Return [X, Y] of the center of cell containing provided text 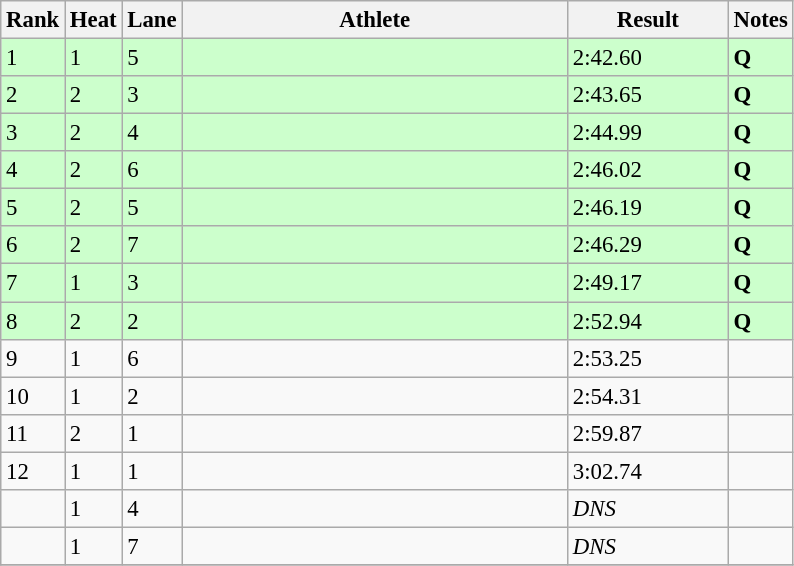
9 [33, 358]
2:54.31 [648, 396]
2:42.60 [648, 58]
2:46.02 [648, 170]
11 [33, 433]
Result [648, 20]
2:46.19 [648, 208]
2:44.99 [648, 133]
Athlete [375, 20]
2:59.87 [648, 433]
8 [33, 321]
Heat [94, 20]
2:49.17 [648, 283]
3:02.74 [648, 471]
Lane [152, 20]
2:43.65 [648, 95]
Rank [33, 20]
10 [33, 396]
Notes [760, 20]
2:52.94 [648, 321]
2:53.25 [648, 358]
12 [33, 471]
2:46.29 [648, 245]
